Search for the cell housing the specified text and yield its (X, Y) center coordinate. 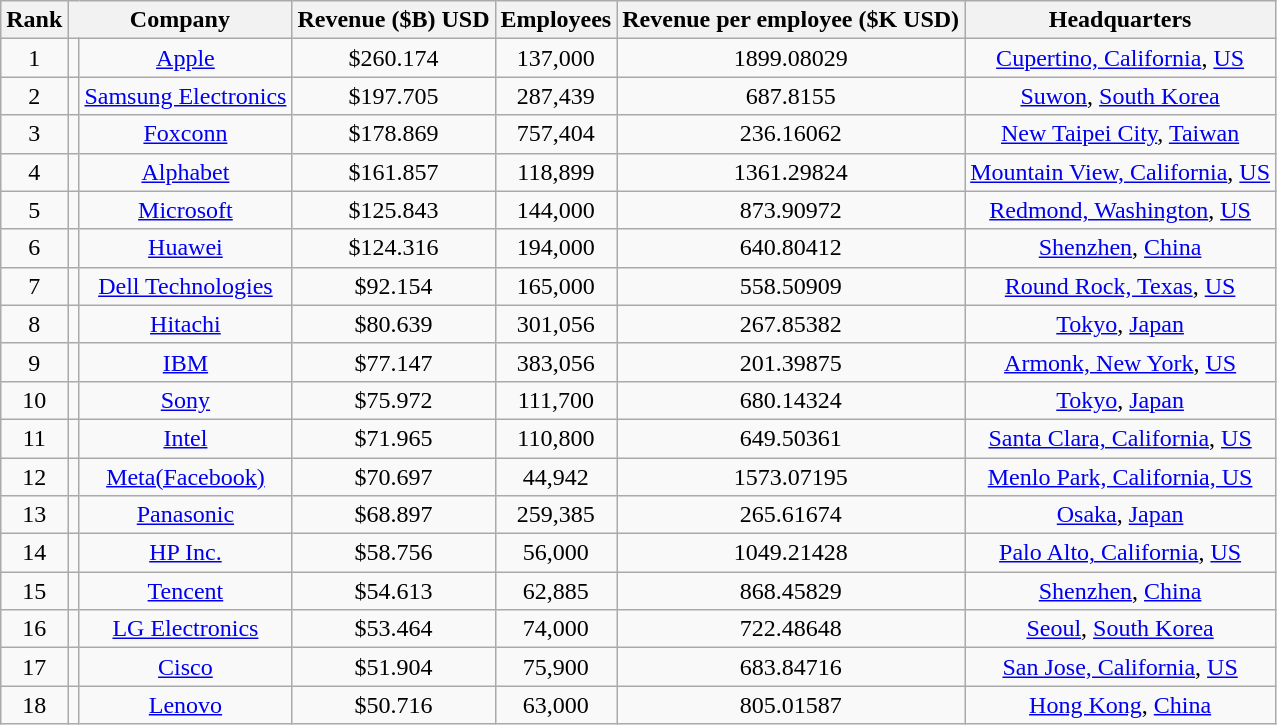
722.48648 (791, 629)
$75.972 (394, 400)
383,056 (556, 362)
259,385 (556, 515)
Samsung Electronics (186, 96)
Redmond, Washington, US (1120, 210)
7 (34, 286)
267.85382 (791, 324)
265.61674 (791, 515)
LG Electronics (186, 629)
12 (34, 477)
15 (34, 591)
680.14324 (791, 400)
873.90972 (791, 210)
1899.08029 (791, 58)
110,800 (556, 438)
301,056 (556, 324)
Sony (186, 400)
287,439 (556, 96)
Apple (186, 58)
Tencent (186, 591)
9 (34, 362)
$197.705 (394, 96)
Suwon, South Korea (1120, 96)
165,000 (556, 286)
3 (34, 134)
New Taipei City, Taiwan (1120, 134)
$260.174 (394, 58)
56,000 (556, 553)
San Jose, California, US (1120, 667)
Panasonic (186, 515)
1573.07195 (791, 477)
Hong Kong, China (1120, 705)
$54.613 (394, 591)
4 (34, 172)
Menlo Park, California, US (1120, 477)
$80.639 (394, 324)
$92.154 (394, 286)
137,000 (556, 58)
75,900 (556, 667)
Santa Clara, California, US (1120, 438)
Seoul, South Korea (1120, 629)
5 (34, 210)
6 (34, 248)
757,404 (556, 134)
Employees (556, 20)
13 (34, 515)
10 (34, 400)
$51.904 (394, 667)
Meta(Facebook) (186, 477)
62,885 (556, 591)
44,942 (556, 477)
683.84716 (791, 667)
Company (180, 20)
$50.716 (394, 705)
805.01587 (791, 705)
1049.21428 (791, 553)
$71.965 (394, 438)
558.50909 (791, 286)
111,700 (556, 400)
Round Rock, Texas, US (1120, 286)
118,899 (556, 172)
Rank (34, 20)
$77.147 (394, 362)
1361.29824 (791, 172)
Foxconn (186, 134)
8 (34, 324)
Mountain View, California, US (1120, 172)
$161.857 (394, 172)
640.80412 (791, 248)
IBM (186, 362)
14 (34, 553)
868.45829 (791, 591)
194,000 (556, 248)
Huawei (186, 248)
$124.316 (394, 248)
$53.464 (394, 629)
Intel (186, 438)
Cupertino, California, US (1120, 58)
Lenovo (186, 705)
Hitachi (186, 324)
74,000 (556, 629)
649.50361 (791, 438)
11 (34, 438)
Palo Alto, California, US (1120, 553)
Cisco (186, 667)
201.39875 (791, 362)
144,000 (556, 210)
18 (34, 705)
Headquarters (1120, 20)
687.8155 (791, 96)
$178.869 (394, 134)
17 (34, 667)
Alphabet (186, 172)
1 (34, 58)
Revenue per employee ($K USD) (791, 20)
$125.843 (394, 210)
Revenue ($B) USD (394, 20)
Dell Technologies (186, 286)
2 (34, 96)
Osaka, Japan (1120, 515)
$70.697 (394, 477)
$58.756 (394, 553)
HP Inc. (186, 553)
16 (34, 629)
63,000 (556, 705)
Armonk, New York, US (1120, 362)
236.16062 (791, 134)
$68.897 (394, 515)
Microsoft (186, 210)
